Pinpoint the cell where the given text exists, returning its (x, y) midpoint coordinate. 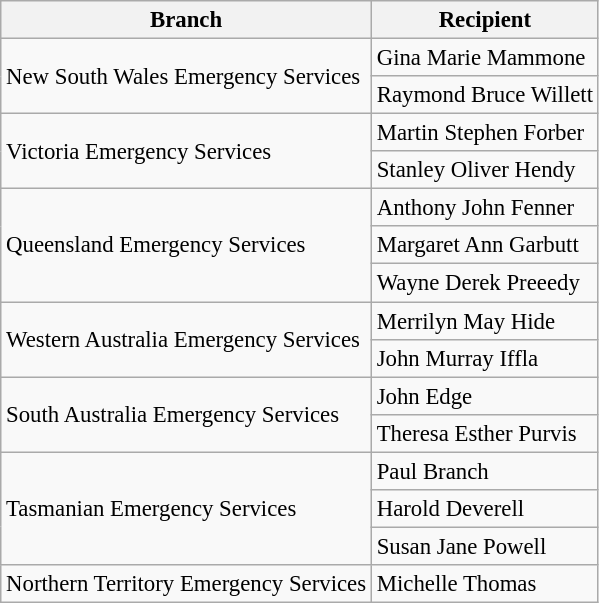
Raymond Bruce Willett (484, 95)
Michelle Thomas (484, 584)
Branch (186, 20)
Recipient (484, 20)
Anthony John Fenner (484, 208)
Paul Branch (484, 471)
Martin Stephen Forber (484, 133)
South Australia Emergency Services (186, 414)
Harold Deverell (484, 509)
Merrilyn May Hide (484, 321)
Stanley Oliver Hendy (484, 170)
Northern Territory Emergency Services (186, 584)
Theresa Esther Purvis (484, 433)
Susan Jane Powell (484, 546)
John Edge (484, 396)
Wayne Derek Preeedy (484, 283)
Margaret Ann Garbutt (484, 245)
New South Wales Emergency Services (186, 76)
Tasmanian Emergency Services (186, 508)
Gina Marie Mammone (484, 58)
Western Australia Emergency Services (186, 340)
Queensland Emergency Services (186, 246)
John Murray Iffla (484, 358)
Victoria Emergency Services (186, 152)
